Provide the (x, y) coordinate of the cell's center where the given text is located.  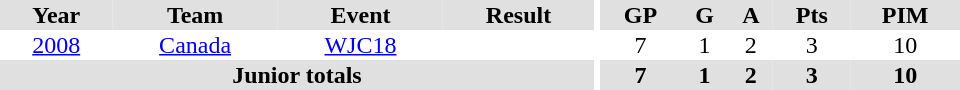
Team (194, 15)
Year (56, 15)
Canada (194, 45)
GP (640, 15)
Junior totals (297, 75)
G (705, 15)
WJC18 (360, 45)
A (750, 15)
Pts (812, 15)
Result (518, 15)
Event (360, 15)
2008 (56, 45)
PIM (905, 15)
